Determine the (x, y) coordinate at the center of the cell enclosing the given text.  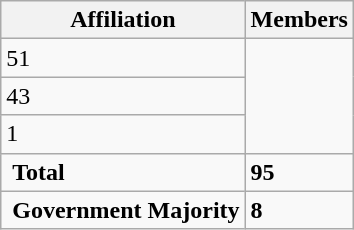
51 (123, 58)
95 (299, 172)
8 (299, 210)
Government Majority (123, 210)
Affiliation (123, 20)
Members (299, 20)
Total (123, 172)
1 (123, 134)
43 (123, 96)
